Pinpoint the cell where the given text exists, returning its [X, Y] midpoint coordinate. 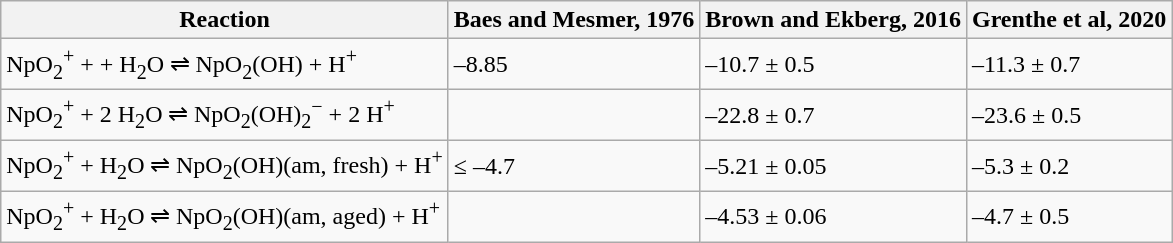
–22.8 ± 0.7 [834, 116]
NpO2+ + 2 H2O ⇌ NpO2(OH)2− + 2 H+ [225, 116]
NpO2+ + + H2O ⇌ NpO2(OH) + H+ [225, 64]
Brown and Ekberg, 2016 [834, 20]
–10.7 ± 0.5 [834, 64]
NpO2+ + H2O ⇌ NpO2(OH)(am, aged) + H+ [225, 216]
–8.85 [574, 64]
–5.21 ± 0.05 [834, 166]
≤ –4.7 [574, 166]
–5.3 ± 0.2 [1068, 166]
–4.7 ± 0.5 [1068, 216]
NpO2+ + H2O ⇌ NpO2(OH)(am, fresh) + H+ [225, 166]
–11.3 ± 0.7 [1068, 64]
–23.6 ± 0.5 [1068, 116]
Reaction [225, 20]
–4.53 ± 0.06 [834, 216]
Grenthe et al, 2020 [1068, 20]
Baes and Mesmer, 1976 [574, 20]
